Find where the given text appears and provide that cell's center as [X, Y] coordinate. 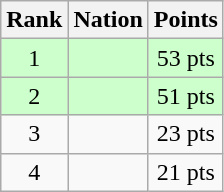
51 pts [186, 96]
Points [186, 20]
23 pts [186, 134]
Rank [34, 20]
21 pts [186, 172]
4 [34, 172]
1 [34, 58]
3 [34, 134]
53 pts [186, 58]
2 [34, 96]
Nation [108, 20]
